Find where the given text appears and provide that cell's center as (x, y) coordinate. 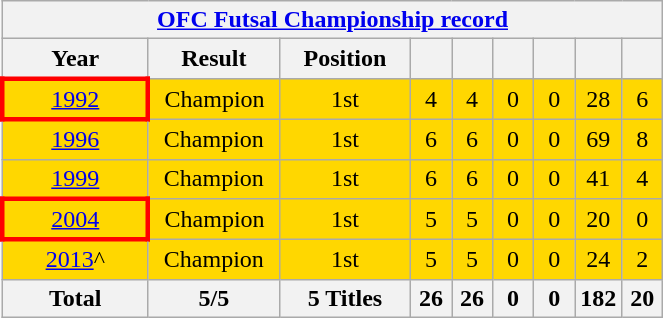
1996 (75, 139)
8 (642, 139)
182 (598, 298)
1992 (75, 98)
Year (75, 59)
OFC Futsal Championship record (332, 20)
28 (598, 98)
1999 (75, 179)
41 (598, 179)
2004 (75, 220)
Total (75, 298)
2013^ (75, 260)
2 (642, 260)
5 Titles (344, 298)
24 (598, 260)
69 (598, 139)
Result (214, 59)
5/5 (214, 298)
Position (344, 59)
